Return the (x, y) coordinate for the center point of the cell that contains the specified text.  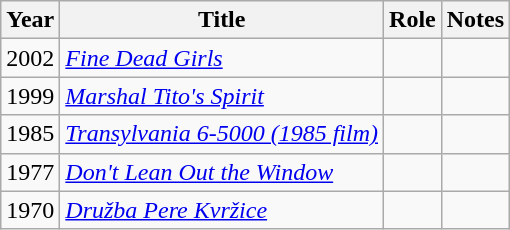
Notes (475, 20)
2002 (30, 58)
Title (222, 20)
Don't Lean Out the Window (222, 172)
Marshal Tito's Spirit (222, 96)
Družba Pere Kvržice (222, 210)
1985 (30, 134)
1970 (30, 210)
Transylvania 6-5000 (1985 film) (222, 134)
Fine Dead Girls (222, 58)
Year (30, 20)
1999 (30, 96)
1977 (30, 172)
Role (413, 20)
